Find where the given text appears and provide that cell's center as (x, y) coordinate. 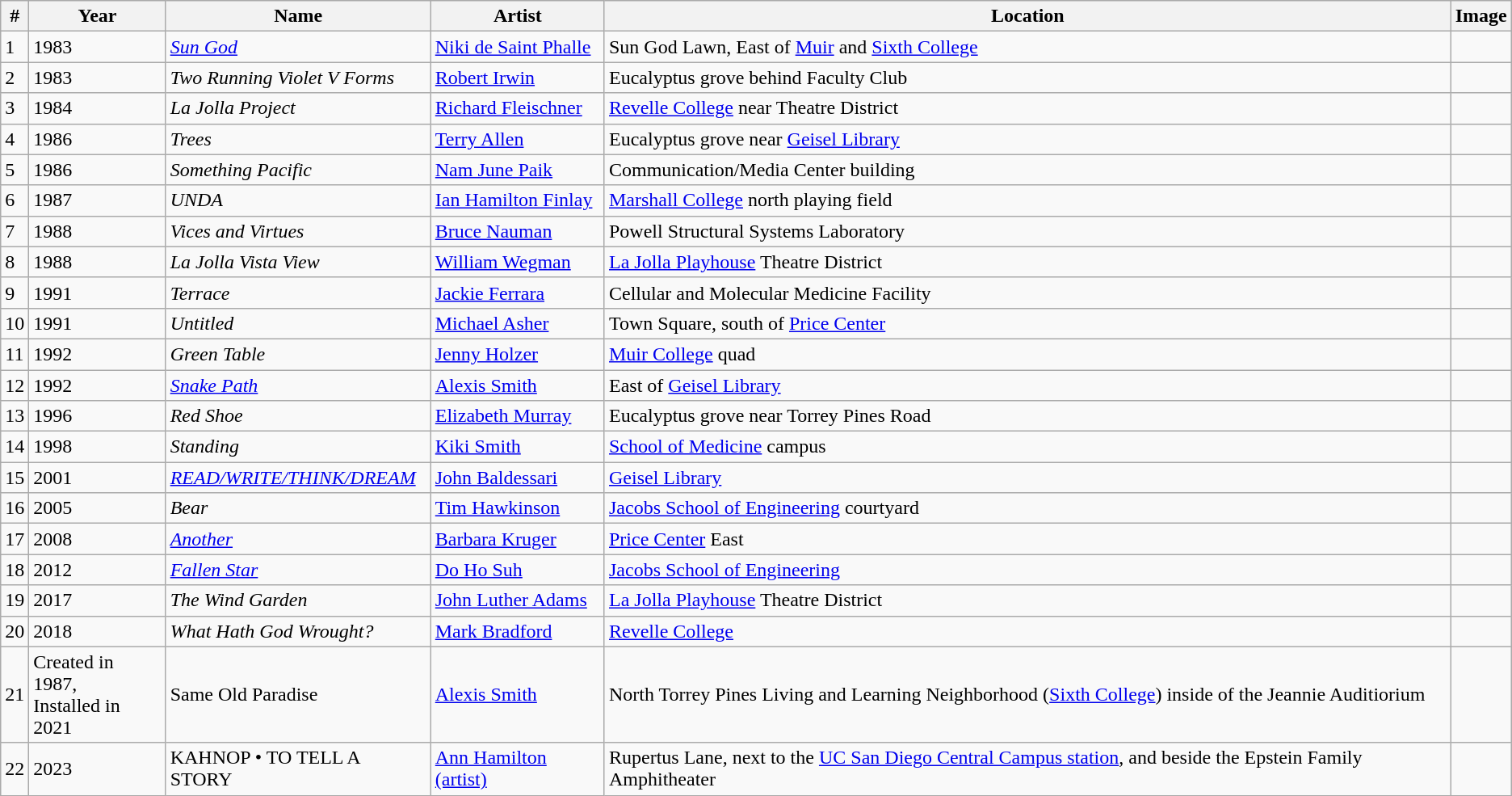
3 (15, 108)
John Baldessari (517, 478)
Price Center East (1027, 539)
La Jolla Project (298, 108)
Revelle College near Theatre District (1027, 108)
Eucalyptus grove behind Faculty Club (1027, 78)
Revelle College (1027, 631)
Artist (517, 16)
Town Square, south of Price Center (1027, 323)
Eucalyptus grove near Geisel Library (1027, 139)
Two Running Violet V Forms (298, 78)
19 (15, 600)
READ/WRITE/THINK/DREAM (298, 478)
12 (15, 385)
Fallen Star (298, 570)
La Jolla Vista View (298, 262)
7 (15, 231)
6 (15, 200)
10 (15, 323)
Bruce Nauman (517, 231)
Communication/Media Center building (1027, 170)
KAHNOP • TO TELL A STORY (298, 769)
Powell Structural Systems Laboratory (1027, 231)
Ann Hamilton (artist) (517, 769)
2008 (97, 539)
# (15, 16)
East of Geisel Library (1027, 385)
Same Old Paradise (298, 695)
Trees (298, 139)
Mark Bradford (517, 631)
2005 (97, 508)
Vices and Virtues (298, 231)
Green Table (298, 354)
Image (1481, 16)
16 (15, 508)
Rupertus Lane, next to the UC San Diego Central Campus station, and beside the Epstein Family Amphitheater (1027, 769)
Terrace (298, 293)
Untitled (298, 323)
Muir College quad (1027, 354)
Jackie Ferrara (517, 293)
William Wegman (517, 262)
School of Medicine campus (1027, 447)
Sun God Lawn, East of Muir and Sixth College (1027, 47)
1998 (97, 447)
Barbara Kruger (517, 539)
Nam June Paik (517, 170)
21 (15, 695)
Another (298, 539)
1 (15, 47)
Bear (298, 508)
13 (15, 416)
Niki de Saint Phalle (517, 47)
Ian Hamilton Finlay (517, 200)
Red Shoe (298, 416)
Year (97, 16)
14 (15, 447)
1984 (97, 108)
Sun God (298, 47)
What Hath God Wrought? (298, 631)
Something Pacific (298, 170)
2012 (97, 570)
1987 (97, 200)
Jacobs School of Engineering (1027, 570)
9 (15, 293)
Eucalyptus grove near Torrey Pines Road (1027, 416)
Do Ho Suh (517, 570)
Location (1027, 16)
15 (15, 478)
Marshall College north playing field (1027, 200)
Michael Asher (517, 323)
2018 (97, 631)
Geisel Library (1027, 478)
The Wind Garden (298, 600)
Created in 1987,Installed in 2021 (97, 695)
UNDA (298, 200)
Robert Irwin (517, 78)
18 (15, 570)
Richard Fleischner (517, 108)
17 (15, 539)
1996 (97, 416)
2017 (97, 600)
Name (298, 16)
John Luther Adams (517, 600)
Cellular and Molecular Medicine Facility (1027, 293)
Tim Hawkinson (517, 508)
North Torrey Pines Living and Learning Neighborhood (Sixth College) inside of the Jeannie Auditiorium (1027, 695)
Terry Allen (517, 139)
2023 (97, 769)
20 (15, 631)
5 (15, 170)
22 (15, 769)
2001 (97, 478)
Kiki Smith (517, 447)
8 (15, 262)
Elizabeth Murray (517, 416)
4 (15, 139)
Standing (298, 447)
2 (15, 78)
11 (15, 354)
Snake Path (298, 385)
Jacobs School of Engineering courtyard (1027, 508)
Jenny Holzer (517, 354)
